Capture the cell that displays the provided text and extract its (X, Y) central coordinate. 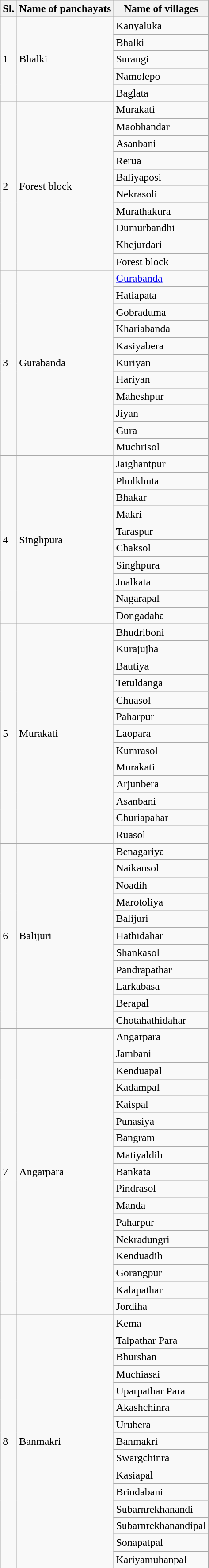
Bhurshan (161, 1357)
3 (9, 363)
Urubera (161, 1425)
Jiyan (161, 413)
Marotoliya (161, 902)
Muchiasai (161, 1374)
Muchrisol (161, 447)
Baglata (161, 93)
Swargchinra (161, 1458)
Maheshpur (161, 396)
Subarnrekhanandi (161, 1509)
Surangi (161, 59)
Taraspur (161, 531)
Kurajujha (161, 649)
Akashchinra (161, 1408)
Naikansol (161, 868)
Jualkata (161, 582)
Murathakura (161, 211)
Kenduadih (161, 1256)
Manda (161, 1205)
Baliyaposi (161, 177)
Dumurbandhi (161, 228)
Benagariya (161, 852)
Subarnrekhanandipal (161, 1525)
Kumrasol (161, 751)
8 (9, 1442)
Namolepo (161, 76)
Uparpathar Para (161, 1391)
7 (9, 1172)
Churiapahar (161, 818)
Nagarapal (161, 599)
Gorangpur (161, 1273)
Kanyaluka (161, 26)
Chuasol (161, 700)
Jordiha (161, 1307)
Laopara (161, 733)
Name of villages (161, 9)
4 (9, 539)
Kasiyabera (161, 346)
Dongadaha (161, 616)
Name of panchayats (65, 9)
Kariyamuhanpal (161, 1559)
6 (9, 936)
Bautiya (161, 666)
Kuriyan (161, 363)
Khariabanda (161, 329)
Kadampal (161, 1088)
Sl. (9, 9)
Kasiapal (161, 1475)
Hathidahar (161, 936)
Khejurdari (161, 245)
Bhakar (161, 498)
Hatiapata (161, 295)
Makri (161, 515)
Arjunbera (161, 784)
Chotahathidahar (161, 1020)
Gura (161, 430)
Sonapatpal (161, 1542)
Talpathar Para (161, 1340)
Shankasol (161, 952)
Bhudriboni (161, 632)
Tetuldanga (161, 683)
Rerua (161, 160)
Hariyan (161, 379)
Kema (161, 1324)
2 (9, 186)
Larkabasa (161, 986)
Kenduapal (161, 1071)
Nekrasoli (161, 194)
Jambani (161, 1054)
Jaighantpur (161, 464)
Bangram (161, 1138)
Noadih (161, 885)
Matiyaldih (161, 1155)
Chaksol (161, 548)
Phulkhuta (161, 480)
Kalapathar (161, 1290)
Maobhandar (161, 127)
Berapal (161, 1003)
Gobraduma (161, 312)
Kaispal (161, 1104)
1 (9, 59)
Nekradungri (161, 1239)
Pandrapathar (161, 969)
Brindabani (161, 1492)
5 (9, 733)
Punasiya (161, 1121)
Bankata (161, 1172)
Pindrasol (161, 1189)
Ruasol (161, 835)
